Determine the (X, Y) coordinate at the center of the cell enclosing the given text.  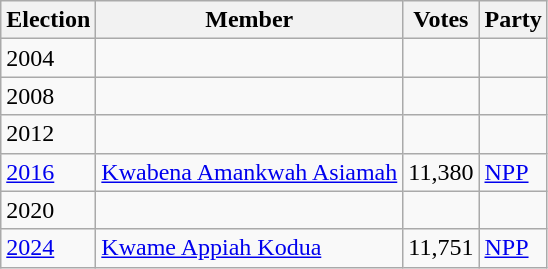
2020 (48, 210)
11,380 (441, 172)
2004 (48, 58)
Votes (441, 20)
11,751 (441, 248)
2024 (48, 248)
Member (250, 20)
Election (48, 20)
Party (513, 20)
2008 (48, 96)
Kwabena Amankwah Asiamah (250, 172)
Kwame Appiah Kodua (250, 248)
2012 (48, 134)
2016 (48, 172)
